Output the (x, y) coordinate of the center of the cell containing the given text.  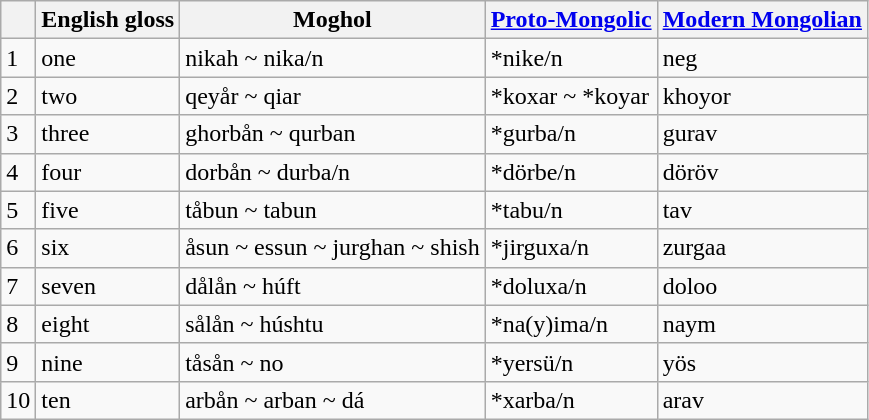
five (108, 210)
six (108, 248)
naym (762, 324)
åsun ~ essun ~ jurghan ~ shish (333, 248)
döröv (762, 172)
yös (762, 362)
khoyor (762, 96)
*koxar ~ *koyar (571, 96)
1 (18, 58)
ten (108, 400)
Moghol (333, 20)
5 (18, 210)
arav (762, 400)
nine (108, 362)
one (108, 58)
zurgaa (762, 248)
gurav (762, 134)
seven (108, 286)
qeyår ~ qiar (333, 96)
eight (108, 324)
nikah ~ nika/n (333, 58)
3 (18, 134)
tav (762, 210)
Modern Mongolian (762, 20)
dålån ~ húft (333, 286)
dorbån ~ durba/n (333, 172)
three (108, 134)
arbån ~ arban ~ dá (333, 400)
*jirguxa/n (571, 248)
10 (18, 400)
sålån ~ húshtu (333, 324)
doloo (762, 286)
*tabu/n (571, 210)
English gloss (108, 20)
6 (18, 248)
*dörbe/n (571, 172)
two (108, 96)
*doluxa/n (571, 286)
tåbun ~ tabun (333, 210)
ghorbån ~ qurban (333, 134)
tåsån ~ no (333, 362)
*xarba/n (571, 400)
4 (18, 172)
*nike/n (571, 58)
*gurba/n (571, 134)
four (108, 172)
2 (18, 96)
8 (18, 324)
Proto-Mongolic (571, 20)
9 (18, 362)
*yersü/n (571, 362)
7 (18, 286)
*na(y)ima/n (571, 324)
neg (762, 58)
